Return [x, y] of the center of cell containing provided text 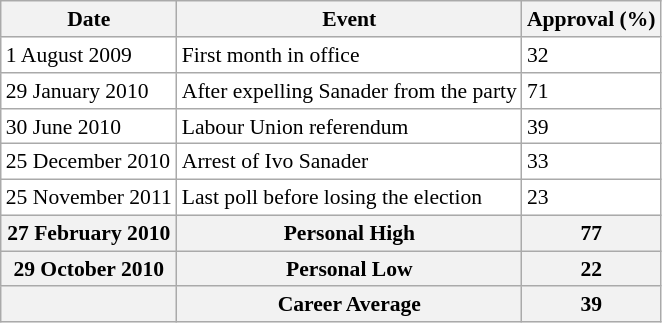
Personal High [350, 233]
32 [592, 55]
77 [592, 233]
Event [350, 19]
Career Average [350, 304]
23 [592, 197]
27 February 2010 [89, 233]
22 [592, 269]
Approval (%) [592, 19]
After expelling Sanader from the party [350, 91]
Date [89, 19]
1 August 2009 [89, 55]
71 [592, 91]
29 January 2010 [89, 91]
Personal Low [350, 269]
First month in office [350, 55]
29 October 2010 [89, 269]
Labour Union referendum [350, 126]
25 November 2011 [89, 197]
Last poll before losing the election [350, 197]
Arrest of Ivo Sanader [350, 162]
30 June 2010 [89, 126]
33 [592, 162]
25 December 2010 [89, 162]
